Find where the given text appears and provide that cell's center as [x, y] coordinate. 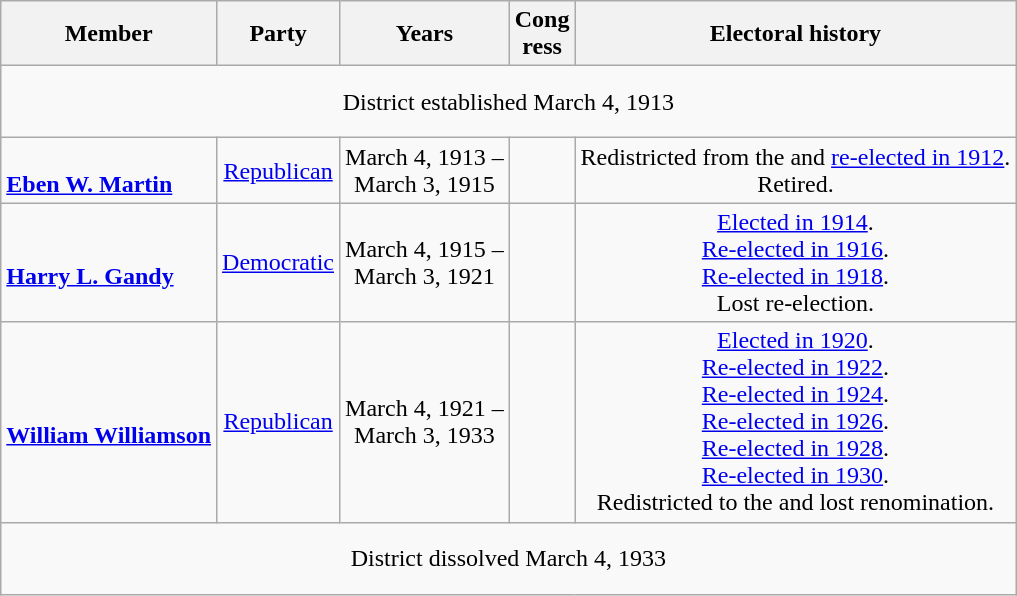
Democratic [278, 262]
Years [425, 34]
Party [278, 34]
Harry L. Gandy [109, 262]
District dissolved March 4, 1933 [508, 558]
Elected in 1914.Re-elected in 1916.Re-elected in 1918.Lost re-election. [796, 262]
March 4, 1921 –March 3, 1933 [425, 422]
Member [109, 34]
Redistricted from the and re-elected in 1912.Retired. [796, 170]
March 4, 1913 –March 3, 1915 [425, 170]
Eben W. Martin [109, 170]
Congress [542, 34]
March 4, 1915 –March 3, 1921 [425, 262]
Electoral history [796, 34]
William Williamson [109, 422]
District established March 4, 1913 [508, 102]
